Capture the cell that displays the provided text and extract its [X, Y] central coordinate. 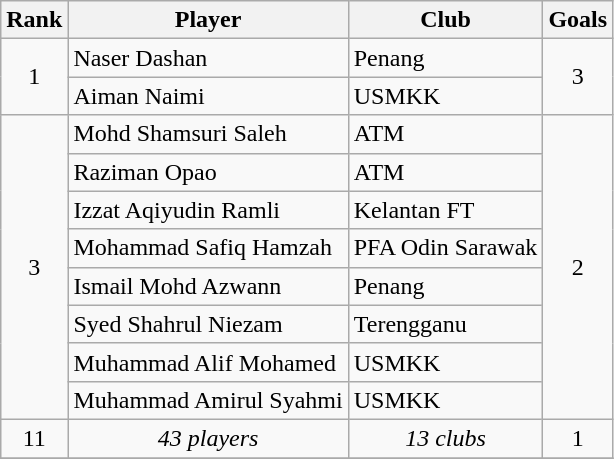
Terengganu [446, 324]
Goals [578, 20]
43 players [208, 438]
13 clubs [446, 438]
11 [34, 438]
Mohammad Safiq Hamzah [208, 248]
Ismail Mohd Azwann [208, 286]
Muhammad Alif Mohamed [208, 362]
Aiman Naimi [208, 96]
PFA Odin Sarawak [446, 248]
Club [446, 20]
Player [208, 20]
Rank [34, 20]
Mohd Shamsuri Saleh [208, 134]
Izzat Aqiyudin Ramli [208, 210]
2 [578, 267]
Syed Shahrul Niezam [208, 324]
Naser Dashan [208, 58]
Muhammad Amirul Syahmi [208, 400]
Raziman Opao [208, 172]
Kelantan FT [446, 210]
